Output the [X, Y] coordinate of the center of the cell containing the given text.  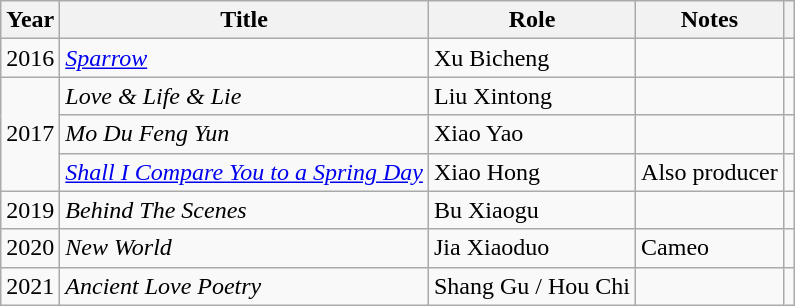
2016 [30, 58]
2021 [30, 286]
Bu Xiaogu [532, 210]
Notes [710, 20]
Liu Xintong [532, 96]
Cameo [710, 248]
Role [532, 20]
Title [244, 20]
2017 [30, 134]
Xu Bicheng [532, 58]
Mo Du Feng Yun [244, 134]
Shang Gu / Hou Chi [532, 286]
Also producer [710, 172]
2020 [30, 248]
Sparrow [244, 58]
Behind The Scenes [244, 210]
Year [30, 20]
Xiao Hong [532, 172]
Ancient Love Poetry [244, 286]
Love & Life & Lie [244, 96]
New World [244, 248]
Jia Xiaoduo [532, 248]
2019 [30, 210]
Shall I Compare You to a Spring Day [244, 172]
Xiao Yao [532, 134]
